Find where the given text appears and provide that cell's center as (X, Y) coordinate. 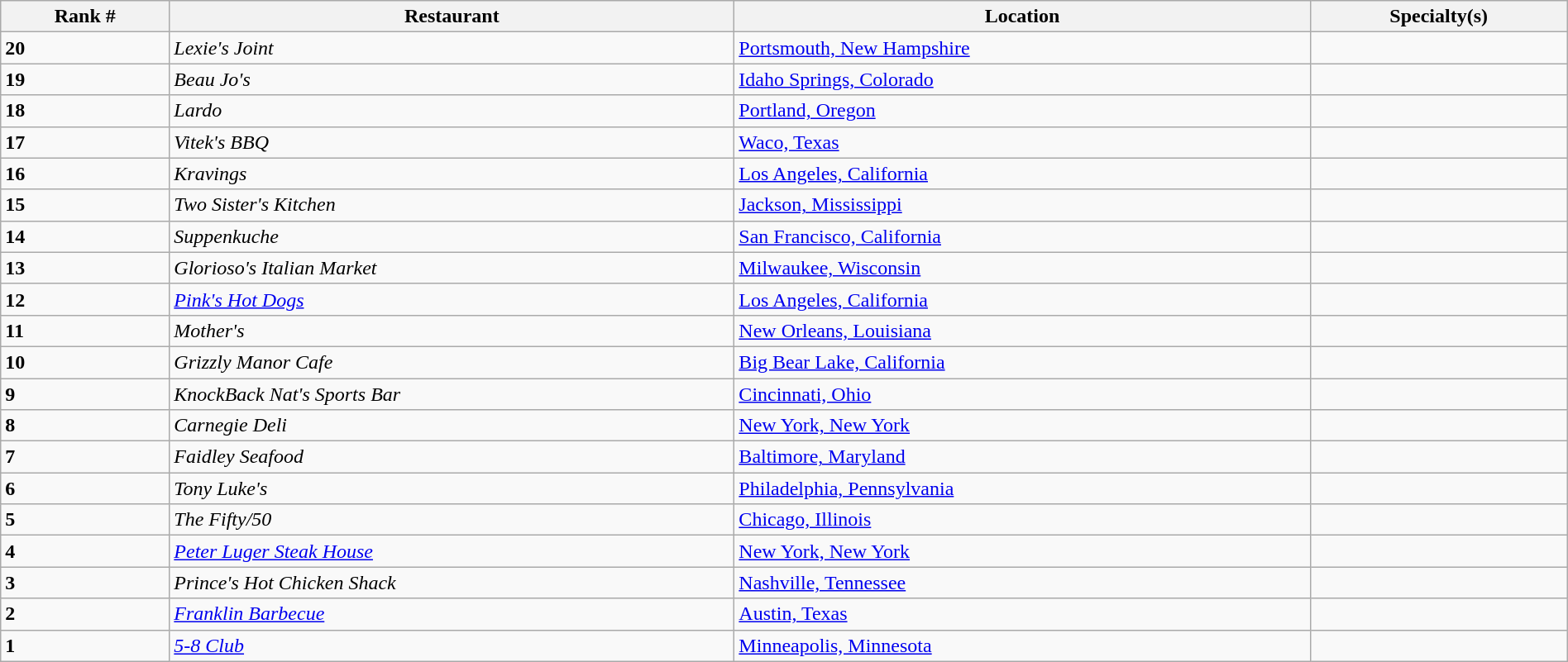
11 (85, 331)
Kravings (452, 174)
4 (85, 551)
7 (85, 457)
Glorioso's Italian Market (452, 268)
Chicago, Illinois (1022, 520)
Mother's (452, 331)
Idaho Springs, Colorado (1022, 79)
Pink's Hot Dogs (452, 299)
Two Sister's Kitchen (452, 205)
18 (85, 111)
Tony Luke's (452, 488)
Location (1022, 17)
Big Bear Lake, California (1022, 362)
15 (85, 205)
Lardo (452, 111)
Cincinnati, Ohio (1022, 394)
Faidley Seafood (452, 457)
Specialty(s) (1439, 17)
6 (85, 488)
Franklin Barbecue (452, 614)
Minneapolis, Minnesota (1022, 645)
Carnegie Deli (452, 426)
Rank # (85, 17)
Portsmouth, New Hampshire (1022, 48)
The Fifty/50 (452, 520)
20 (85, 48)
Waco, Texas (1022, 142)
Peter Luger Steak House (452, 551)
Portland, Oregon (1022, 111)
Suppenkuche (452, 236)
8 (85, 426)
Baltimore, Maryland (1022, 457)
Prince's Hot Chicken Shack (452, 583)
5 (85, 520)
Restaurant (452, 17)
New Orleans, Louisiana (1022, 331)
Beau Jo's (452, 79)
Jackson, Mississippi (1022, 205)
9 (85, 394)
San Francisco, California (1022, 236)
13 (85, 268)
12 (85, 299)
17 (85, 142)
Austin, Texas (1022, 614)
2 (85, 614)
Lexie's Joint (452, 48)
5-8 Club (452, 645)
3 (85, 583)
16 (85, 174)
Grizzly Manor Cafe (452, 362)
KnockBack Nat's Sports Bar (452, 394)
Philadelphia, Pennsylvania (1022, 488)
19 (85, 79)
14 (85, 236)
Nashville, Tennessee (1022, 583)
Vitek's BBQ (452, 142)
10 (85, 362)
Milwaukee, Wisconsin (1022, 268)
1 (85, 645)
